Detect which cell encompasses the target text, then output its [x, y] center coordinate. 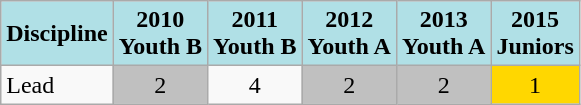
Lead [57, 85]
2010Youth B [160, 34]
1 [535, 85]
2013Youth A [443, 34]
4 [255, 85]
2015Juniors [535, 34]
2012Youth A [349, 34]
2011Youth B [255, 34]
Discipline [57, 34]
